From the cell containing the given text, extract its center point as [x, y] coordinate. 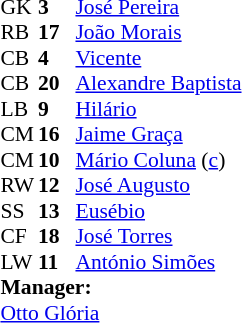
CF [19, 237]
10 [57, 160]
Jaime Graça [158, 135]
18 [57, 237]
11 [57, 262]
LW [19, 262]
9 [57, 109]
17 [57, 33]
RB [19, 33]
Mário Coluna (c) [158, 160]
José Augusto [158, 185]
Manager: [120, 287]
RW [19, 185]
José Torres [158, 237]
António Simões [158, 262]
Hilário [158, 109]
12 [57, 185]
16 [57, 135]
LB [19, 109]
Vicente [158, 58]
Alexandre Baptista [158, 83]
Eusébio [158, 211]
13 [57, 211]
João Morais [158, 33]
20 [57, 83]
SS [19, 211]
4 [57, 58]
